Scan for the cell matching the given text and deliver its [x, y] coordinate at center. 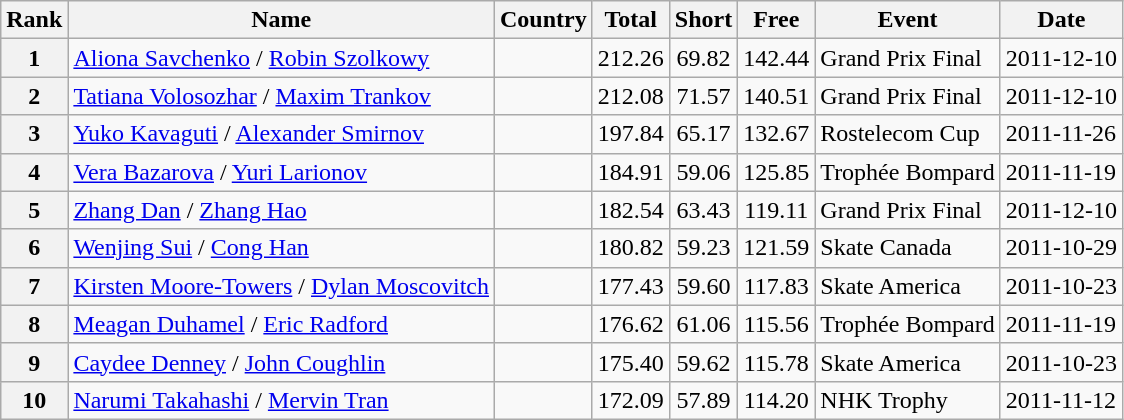
Kirsten Moore-Towers / Dylan Moscovitch [282, 286]
9 [34, 362]
Vera Bazarova / Yuri Larionov [282, 172]
172.09 [630, 400]
Skate Canada [908, 248]
142.44 [776, 58]
125.85 [776, 172]
57.89 [703, 400]
114.20 [776, 400]
Tatiana Volosozhar / Maxim Trankov [282, 96]
212.26 [630, 58]
Meagan Duhamel / Eric Radford [282, 324]
Aliona Savchenko / Robin Szolkowy [282, 58]
63.43 [703, 210]
Name [282, 20]
2011-11-26 [1061, 134]
132.67 [776, 134]
NHK Trophy [908, 400]
2 [34, 96]
65.17 [703, 134]
140.51 [776, 96]
Caydee Denney / John Coughlin [282, 362]
59.60 [703, 286]
176.62 [630, 324]
115.78 [776, 362]
6 [34, 248]
182.54 [630, 210]
Event [908, 20]
180.82 [630, 248]
Rostelecom Cup [908, 134]
117.83 [776, 286]
59.23 [703, 248]
Total [630, 20]
Wenjing Sui / Cong Han [282, 248]
197.84 [630, 134]
4 [34, 172]
115.56 [776, 324]
184.91 [630, 172]
Short [703, 20]
1 [34, 58]
175.40 [630, 362]
Yuko Kavaguti / Alexander Smirnov [282, 134]
Free [776, 20]
61.06 [703, 324]
119.11 [776, 210]
212.08 [630, 96]
Narumi Takahashi / Mervin Tran [282, 400]
7 [34, 286]
8 [34, 324]
3 [34, 134]
Rank [34, 20]
2011-11-12 [1061, 400]
69.82 [703, 58]
177.43 [630, 286]
5 [34, 210]
71.57 [703, 96]
Country [544, 20]
59.06 [703, 172]
59.62 [703, 362]
Zhang Dan / Zhang Hao [282, 210]
Date [1061, 20]
121.59 [776, 248]
2011-10-29 [1061, 248]
10 [34, 400]
